For the text-containing cell, return its midpoint in [X, Y] coordinate format. 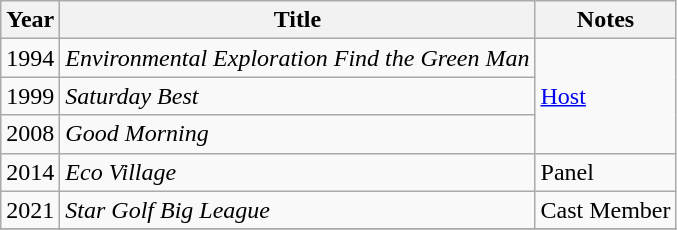
2008 [30, 134]
2014 [30, 172]
1994 [30, 58]
Cast Member [606, 210]
Title [298, 20]
2021 [30, 210]
Year [30, 20]
Host [606, 96]
1999 [30, 96]
Notes [606, 20]
Saturday Best [298, 96]
Good Morning [298, 134]
Star Golf Big League [298, 210]
Environmental Exploration Find the Green Man [298, 58]
Panel [606, 172]
Eco Village [298, 172]
